Find where the given text appears and provide that cell's center as [x, y] coordinate. 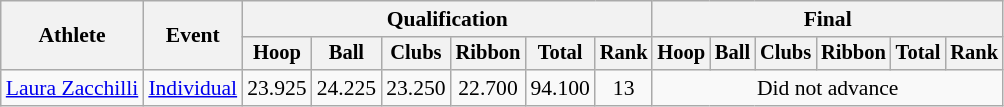
Event [192, 36]
Qualification [447, 19]
Athlete [72, 36]
94.100 [560, 88]
Final [827, 19]
23.250 [416, 88]
24.225 [346, 88]
Individual [192, 88]
Laura Zacchilli [72, 88]
22.700 [488, 88]
23.925 [276, 88]
Did not advance [827, 88]
13 [624, 88]
